Detect which cell encompasses the target text, then output its (x, y) center coordinate. 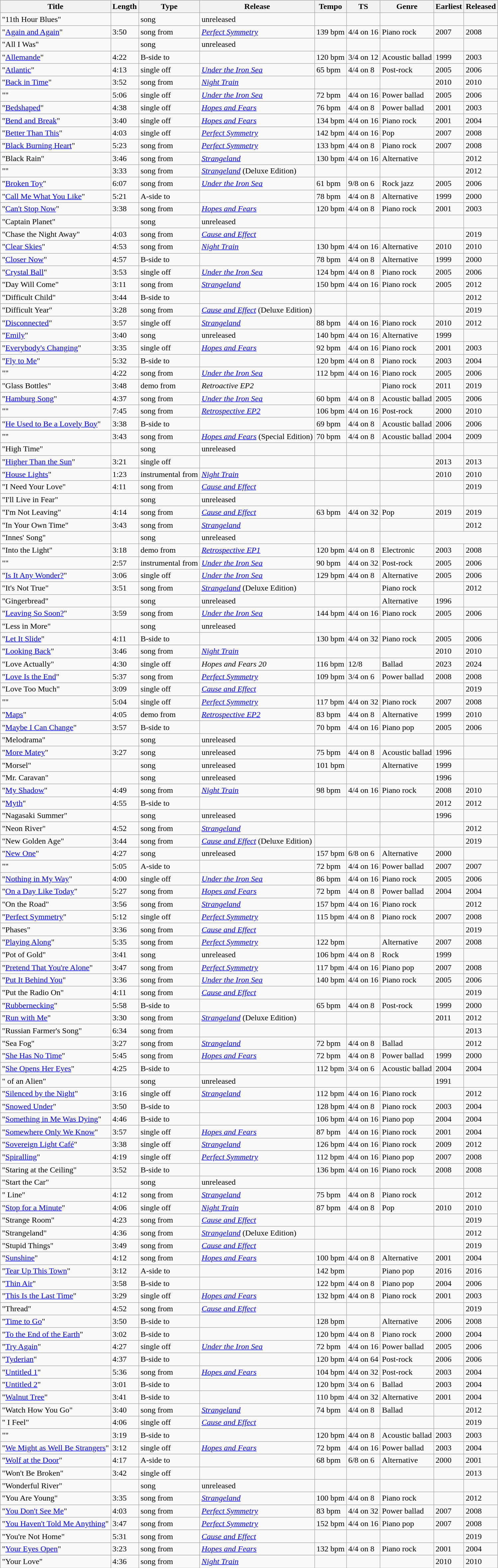
104 bpm (331, 1372)
61 bpm (331, 184)
4:13 (125, 70)
3:09 (125, 689)
152 bpm (331, 1523)
88 bpm (331, 323)
6:07 (125, 184)
12/8 (363, 664)
"Better Than This" (55, 133)
Genre (407, 7)
3:06 (125, 576)
"Perfect Symmetry" (55, 917)
4:00 (125, 879)
"Black Burning Heart" (55, 145)
"Time to Go" (55, 1321)
"Tear Up This Town" (55, 1271)
4:30 (125, 664)
3/4 on 12 (363, 57)
"Strange Room" (55, 1220)
"Sunshine" (55, 1258)
3:49 (125, 1245)
"Pretend That You're Alone" (55, 968)
"Melodrama" (55, 740)
3:02 (125, 1334)
"High Time" (55, 449)
5:37 (125, 677)
144 bpm (331, 613)
4:17 (125, 1460)
69 bpm (331, 424)
74 bpm (331, 1410)
Hopes and Fears (Special Edition) (257, 436)
4:38 (125, 108)
" I Feel" (55, 1423)
"You're Not Home" (55, 1536)
Retroactive EP2 (257, 386)
4:05 (125, 714)
5:27 (125, 891)
Title (55, 7)
3:48 (125, 386)
3:30 (125, 1018)
4:46 (125, 1119)
4:53 (125, 247)
Electronic (407, 550)
3:29 (125, 1296)
4:55 (125, 803)
"Myth" (55, 803)
109 bpm (331, 677)
5:45 (125, 1056)
"Wolf at the Door" (55, 1460)
"Tyderian" (55, 1359)
3:33 (125, 171)
"Put It Behind You" (55, 980)
"Chase the Night Away" (55, 234)
"Playing Along" (55, 942)
"Crystal Ball" (55, 272)
"Disconnected" (55, 323)
"You Are Young" (55, 1498)
"Is It Any Wonder?" (55, 576)
2023 (448, 664)
"Again and Again" (55, 32)
"11th Hour Blues" (55, 19)
"On a Day Like Today" (55, 891)
"Wonderful River" (55, 1486)
" of an Alien" (55, 1081)
TS (363, 7)
"In Your Own Time" (55, 525)
"Leaving So Soon?" (55, 613)
3:18 (125, 550)
"Spiralling" (55, 1157)
9/8 on 6 (363, 184)
5:05 (125, 866)
"More Matey" (55, 752)
"Emily" (55, 335)
"Watch How You Go" (55, 1410)
"House Lights" (55, 474)
5:58 (125, 1005)
"Allemande" (55, 57)
60 bpm (331, 399)
"Maybe I Can Change" (55, 727)
86 bpm (331, 879)
"Phases" (55, 929)
"Gingerbread" (55, 601)
4:25 (125, 1068)
"Snowed Under" (55, 1106)
3:28 (125, 310)
90 bpm (331, 563)
"Staring at the Ceiling" (55, 1169)
"New One" (55, 854)
"Can't Stop Now" (55, 209)
3:19 (125, 1435)
"Maps" (55, 714)
5:36 (125, 1372)
"Mr. Caravan" (55, 778)
7:45 (125, 411)
"Love Is the End" (55, 677)
"Bedshaped" (55, 108)
"Nagasaki Summer" (55, 816)
"My Shadow" (55, 790)
"Your Love" (55, 1561)
"Untitled 1" (55, 1372)
"Back in Time" (55, 82)
3:56 (125, 904)
115 bpm (331, 917)
"Love Too Much" (55, 689)
5:21 (125, 196)
"She Opens Her Eyes" (55, 1068)
"Morsel" (55, 765)
Hopes and Fears 20 (257, 664)
"Love Actually" (55, 664)
"Run with Me" (55, 1018)
116 bpm (331, 664)
"This Is the Last Time" (55, 1296)
134 bpm (331, 120)
Rock (407, 955)
4:57 (125, 259)
"Pot of Gold" (55, 955)
"Rubbernecking" (55, 1005)
"Looking Back" (55, 651)
"Your Eyes Open" (55, 1549)
Earliest (448, 7)
Length (125, 7)
"On the Road" (55, 904)
1:23 (125, 474)
4:14 (125, 512)
"Neon River" (55, 828)
3:11 (125, 285)
3:01 (125, 1385)
"All I Was" (55, 45)
"Closer Now" (55, 259)
"Everybody's Changing" (55, 348)
"Black Rain" (55, 158)
Released (481, 7)
"Sovereign Light Café" (55, 1144)
"He Used to Be a Lovely Boy" (55, 424)
3:53 (125, 272)
3:58 (125, 1283)
"I Need Your Love" (55, 487)
"Nothing in My Way" (55, 879)
98 bpm (331, 790)
"It's Not True" (55, 588)
Rock jazz (407, 184)
6:34 (125, 1031)
"Untitled 2" (55, 1385)
110 bpm (331, 1397)
"Hamburg Song" (55, 399)
"Less in More" (55, 626)
"Difficult Child" (55, 297)
5:06 (125, 95)
2024 (481, 664)
4:23 (125, 1220)
"Atlantic" (55, 70)
76 bpm (331, 108)
129 bpm (331, 576)
139 bpm (331, 32)
"Fly to Me" (55, 360)
3:42 (125, 1473)
3:16 (125, 1094)
"Clear Skies" (55, 247)
"I'm Not Leaving" (55, 512)
150 bpm (331, 285)
4:19 (125, 1157)
5:23 (125, 145)
"Captain Planet" (55, 222)
Type (169, 7)
"Something in Me Was Dying" (55, 1119)
3:51 (125, 588)
Retrospective EP1 (257, 550)
92 bpm (331, 348)
"New Golden Age" (55, 841)
"Bend and Break" (55, 120)
"Difficult Year" (55, 310)
5:04 (125, 702)
" Line" (55, 1195)
"Stupid Things" (55, 1245)
"Strangeland" (55, 1233)
"Somewhere Only We Know" (55, 1132)
101 bpm (331, 765)
5:35 (125, 942)
63 bpm (331, 512)
"Stop for a Minute" (55, 1208)
"Let It Slide" (55, 639)
68 bpm (331, 1460)
124 bpm (331, 272)
1991 (448, 1081)
Tempo (331, 7)
"I'll Live in Fear" (55, 500)
"Thread" (55, 1309)
"You Don't See Me" (55, 1511)
"We Might as Well Be Strangers" (55, 1448)
5:32 (125, 360)
"She Has No Time" (55, 1056)
"Try Again" (55, 1346)
3:59 (125, 613)
"Russian Farmer's Song" (55, 1031)
2:57 (125, 563)
"You Haven't Told Me Anything" (55, 1523)
"Thin Air" (55, 1283)
"Broken Toy" (55, 184)
"Won't Be Broken" (55, 1473)
"Glass Bottles" (55, 386)
"Sea Fog" (55, 1043)
"Put the Radio On" (55, 993)
4/4 on 64 (363, 1359)
4:49 (125, 790)
5:12 (125, 917)
133 bpm (331, 145)
3:23 (125, 1549)
"Innes' Song" (55, 537)
"To the End of the Earth" (55, 1334)
Release (257, 7)
"Walnut Tree" (55, 1397)
"Into the Light" (55, 550)
"Silenced by the Night" (55, 1094)
"Higher Than the Sun" (55, 462)
"Start the Car" (55, 1182)
3:21 (125, 462)
136 bpm (331, 1169)
"Call Me What You Like" (55, 196)
126 bpm (331, 1144)
5:31 (125, 1536)
"Day Will Come" (55, 285)
